Detect which cell encompasses the target text, then output its [x, y] center coordinate. 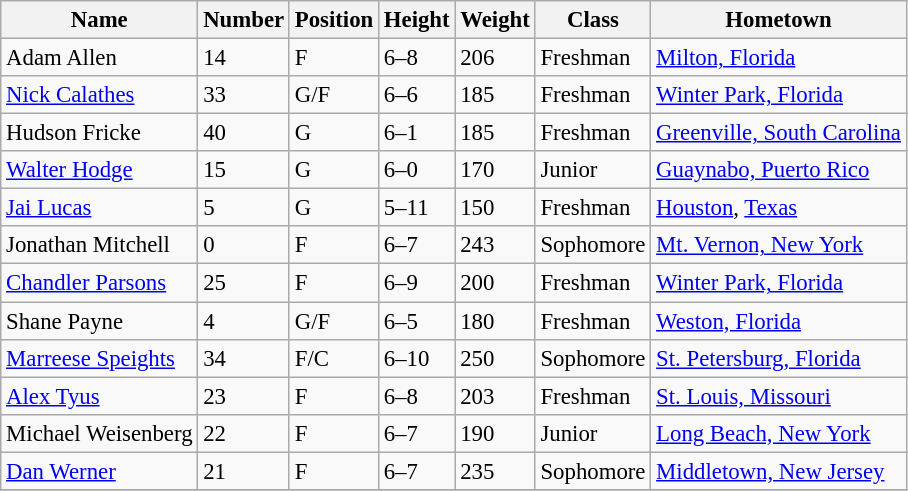
Walter Hodge [100, 170]
Weston, Florida [778, 321]
235 [495, 471]
Weight [495, 20]
25 [244, 283]
15 [244, 170]
Class [593, 20]
Height [417, 20]
Greenville, South Carolina [778, 133]
5 [244, 208]
6–1 [417, 133]
190 [495, 433]
Jonathan Mitchell [100, 245]
Shane Payne [100, 321]
206 [495, 58]
Alex Tyus [100, 396]
Name [100, 20]
Hudson Fricke [100, 133]
6–0 [417, 170]
Middletown, New Jersey [778, 471]
Houston, Texas [778, 208]
243 [495, 245]
6–6 [417, 95]
5–11 [417, 208]
150 [495, 208]
F/C [334, 358]
6–10 [417, 358]
Chandler Parsons [100, 283]
Adam Allen [100, 58]
6–5 [417, 321]
Hometown [778, 20]
34 [244, 358]
14 [244, 58]
Position [334, 20]
250 [495, 358]
180 [495, 321]
200 [495, 283]
Marreese Speights [100, 358]
21 [244, 471]
203 [495, 396]
0 [244, 245]
40 [244, 133]
Number [244, 20]
Dan Werner [100, 471]
Jai Lucas [100, 208]
6–9 [417, 283]
St. Louis, Missouri [778, 396]
23 [244, 396]
St. Petersburg, Florida [778, 358]
33 [244, 95]
4 [244, 321]
170 [495, 170]
Milton, Florida [778, 58]
22 [244, 433]
Guaynabo, Puerto Rico [778, 170]
Long Beach, New York [778, 433]
Nick Calathes [100, 95]
Michael Weisenberg [100, 433]
Mt. Vernon, New York [778, 245]
